Detect which cell encompasses the target text, then output its [X, Y] center coordinate. 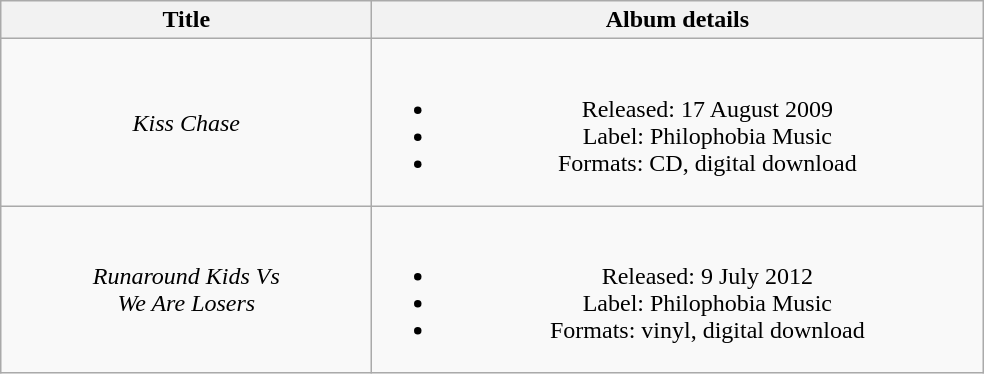
Kiss Chase [186, 122]
Runaround Kids Vs We Are Losers [186, 290]
Title [186, 20]
Album details [678, 20]
Released: 9 July 2012Label: Philophobia MusicFormats: vinyl, digital download [678, 290]
Released: 17 August 2009Label: Philophobia MusicFormats: CD, digital download [678, 122]
